Pinpoint the cell where the given text exists, returning its (X, Y) midpoint coordinate. 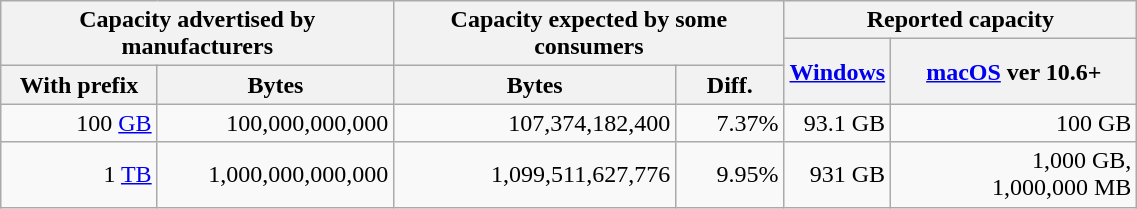
Windows (838, 72)
7.37% (730, 123)
1,000,000,000,000 (276, 174)
1,099,511,627,776 (535, 174)
Capacity expected by some consumers (589, 34)
Reported capacity (960, 20)
Capacity advertised by manufacturers (198, 34)
9.95% (730, 174)
931 GB (838, 174)
1 TB (79, 174)
1,000 GB, 1,000,000 MB (1014, 174)
100,000,000,000 (276, 123)
107,374,182,400 (535, 123)
With prefix (79, 85)
macOS ver 10.6+ (1014, 72)
93.1 GB (838, 123)
Diff. (730, 85)
